Provide the [x, y] coordinate of the cell's center where the given text is located.  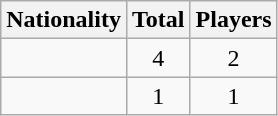
2 [234, 58]
Nationality [64, 20]
Players [234, 20]
Total [158, 20]
4 [158, 58]
